Capture the cell that displays the provided text and extract its [X, Y] central coordinate. 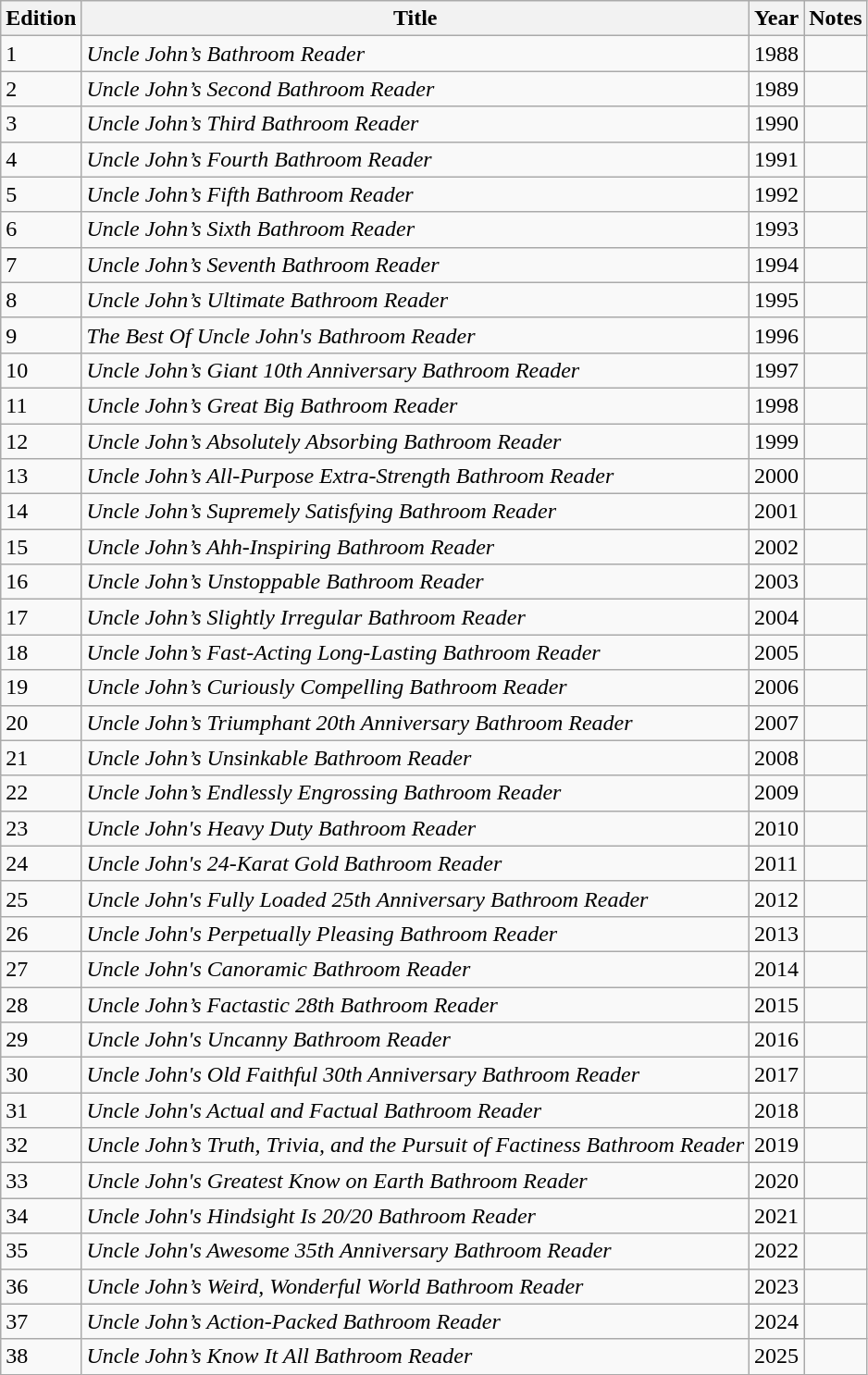
Notes [836, 19]
Uncle John's Old Faithful 30th Anniversary Bathroom Reader [415, 1075]
1995 [777, 300]
Uncle John's Uncanny Bathroom Reader [415, 1040]
36 [41, 1286]
Uncle John's Greatest Know on Earth Bathroom Reader [415, 1181]
Uncle John’s Seventh Bathroom Reader [415, 265]
1998 [777, 405]
2011 [777, 863]
2022 [777, 1251]
2000 [777, 477]
Year [777, 19]
32 [41, 1146]
2023 [777, 1286]
2 [41, 89]
10 [41, 370]
15 [41, 547]
24 [41, 863]
8 [41, 300]
7 [41, 265]
Uncle John’s Great Big Bathroom Reader [415, 405]
Uncle John’s Know It All Bathroom Reader [415, 1356]
1989 [777, 89]
1990 [777, 124]
35 [41, 1251]
21 [41, 758]
2024 [777, 1321]
Uncle John’s Factastic 28th Bathroom Reader [415, 1004]
Uncle John’s Slightly Irregular Bathroom Reader [415, 617]
1 [41, 54]
1996 [777, 335]
Uncle John’s Truth, Trivia, and the Pursuit of Factiness Bathroom Reader [415, 1146]
31 [41, 1110]
Uncle John’s Action-Packed Bathroom Reader [415, 1321]
2007 [777, 723]
2012 [777, 898]
3 [41, 124]
11 [41, 405]
Uncle John's Fully Loaded 25th Anniversary Bathroom Reader [415, 898]
1999 [777, 441]
2009 [777, 793]
Uncle John’s Sixth Bathroom Reader [415, 229]
Uncle John's Hindsight Is 20/20 Bathroom Reader [415, 1216]
Uncle John’s Fourth Bathroom Reader [415, 159]
Uncle John's Heavy Duty Bathroom Reader [415, 828]
Uncle John’s Weird, Wonderful World Bathroom Reader [415, 1286]
28 [41, 1004]
9 [41, 335]
4 [41, 159]
26 [41, 934]
Uncle John’s Fifth Bathroom Reader [415, 194]
2015 [777, 1004]
2018 [777, 1110]
Uncle John’s Third Bathroom Reader [415, 124]
Uncle John's Actual and Factual Bathroom Reader [415, 1110]
Uncle John’s Supremely Satisfying Bathroom Reader [415, 512]
The Best Of Uncle John's Bathroom Reader [415, 335]
30 [41, 1075]
1992 [777, 194]
2020 [777, 1181]
2017 [777, 1075]
2021 [777, 1216]
Uncle John’s Giant 10th Anniversary Bathroom Reader [415, 370]
Uncle John’s All-Purpose Extra-Strength Bathroom Reader [415, 477]
Uncle John’s Endlessly Engrossing Bathroom Reader [415, 793]
34 [41, 1216]
19 [41, 687]
2014 [777, 969]
Uncle John’s Absolutely Absorbing Bathroom Reader [415, 441]
20 [41, 723]
22 [41, 793]
1994 [777, 265]
2010 [777, 828]
2001 [777, 512]
2019 [777, 1146]
2004 [777, 617]
18 [41, 652]
Edition [41, 19]
Uncle John’s Second Bathroom Reader [415, 89]
2006 [777, 687]
Uncle John’s Ultimate Bathroom Reader [415, 300]
2016 [777, 1040]
33 [41, 1181]
1988 [777, 54]
Uncle John’s Fast-Acting Long-Lasting Bathroom Reader [415, 652]
Uncle John's Awesome 35th Anniversary Bathroom Reader [415, 1251]
1997 [777, 370]
Uncle John's Perpetually Pleasing Bathroom Reader [415, 934]
14 [41, 512]
6 [41, 229]
Uncle John's 24-Karat Gold Bathroom Reader [415, 863]
13 [41, 477]
Uncle John’s Triumphant 20th Anniversary Bathroom Reader [415, 723]
23 [41, 828]
Uncle John’s Curiously Compelling Bathroom Reader [415, 687]
2008 [777, 758]
2013 [777, 934]
38 [41, 1356]
37 [41, 1321]
2003 [777, 582]
Title [415, 19]
1993 [777, 229]
2025 [777, 1356]
17 [41, 617]
1991 [777, 159]
2002 [777, 547]
29 [41, 1040]
27 [41, 969]
Uncle John’s Ahh-Inspiring Bathroom Reader [415, 547]
5 [41, 194]
25 [41, 898]
12 [41, 441]
2005 [777, 652]
Uncle John’s Bathroom Reader [415, 54]
Uncle John’s Unsinkable Bathroom Reader [415, 758]
16 [41, 582]
Uncle John's Canoramic Bathroom Reader [415, 969]
Uncle John’s Unstoppable Bathroom Reader [415, 582]
